From the cell containing the given text, extract its center point as (x, y) coordinate. 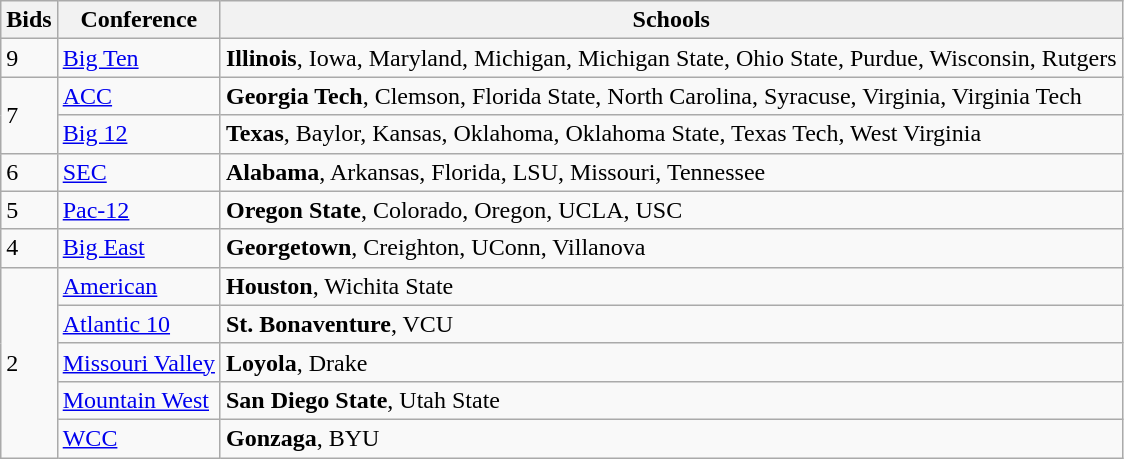
Gonzaga, BYU (671, 438)
Illinois, Iowa, Maryland, Michigan, Michigan State, Ohio State, Purdue, Wisconsin, Rutgers (671, 58)
Atlantic 10 (138, 324)
Alabama, Arkansas, Florida, LSU, Missouri, Tennessee (671, 172)
Texas, Baylor, Kansas, Oklahoma, Oklahoma State, Texas Tech, West Virginia (671, 134)
Houston, Wichita State (671, 286)
ACC (138, 96)
Oregon State, Colorado, Oregon, UCLA, USC (671, 210)
Mountain West (138, 400)
Pac-12 (138, 210)
American (138, 286)
6 (29, 172)
San Diego State, Utah State (671, 400)
Schools (671, 20)
9 (29, 58)
4 (29, 248)
Georgia Tech, Clemson, Florida State, North Carolina, Syracuse, Virginia, Virginia Tech (671, 96)
Georgetown, Creighton, UConn, Villanova (671, 248)
Big East (138, 248)
2 (29, 362)
SEC (138, 172)
Conference (138, 20)
Big Ten (138, 58)
Big 12 (138, 134)
St. Bonaventure, VCU (671, 324)
Bids (29, 20)
Missouri Valley (138, 362)
Loyola, Drake (671, 362)
5 (29, 210)
WCC (138, 438)
7 (29, 115)
